Locate the cell with the specified text and output its (X, Y) center coordinate. 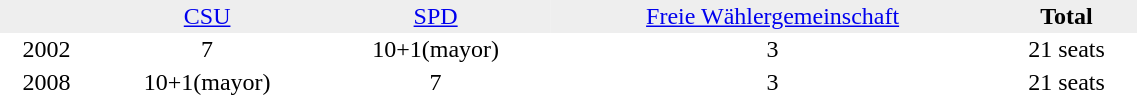
SPD (435, 16)
21 seats (1066, 50)
10+1(mayor) (435, 50)
7 (207, 50)
Freie Wählergemeinschaft (773, 16)
Total (1066, 16)
CSU (207, 16)
3 (773, 50)
2002 (46, 50)
